Extract the [x, y] coordinate from the center of the cell holding the provided text.  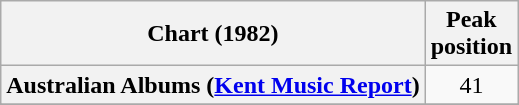
Australian Albums (Kent Music Report) [213, 85]
41 [471, 85]
Peakposition [471, 34]
Chart (1982) [213, 34]
